Return the (x, y) coordinate for the center point of the cell that contains the specified text.  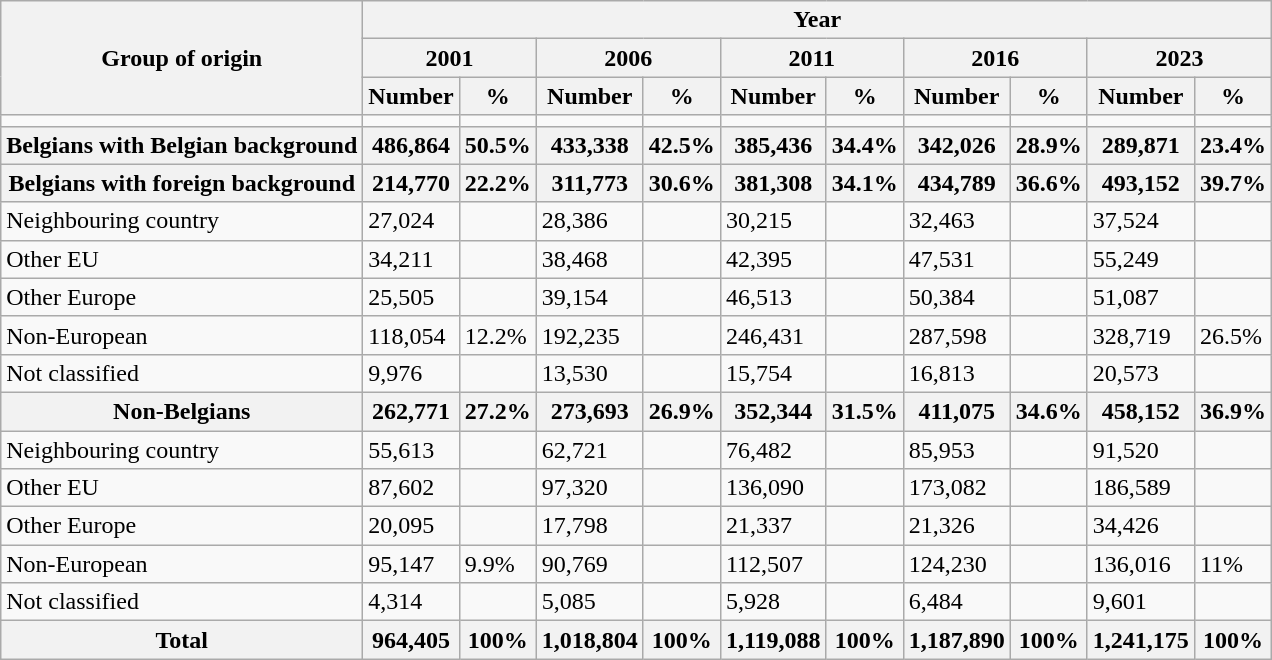
95,147 (411, 564)
342,026 (956, 145)
434,789 (956, 183)
34.1% (864, 183)
26.9% (682, 411)
15,754 (773, 373)
37,524 (1140, 221)
Belgians with Belgian background (182, 145)
112,507 (773, 564)
2011 (812, 58)
51,087 (1140, 297)
28.9% (1048, 145)
352,344 (773, 411)
411,075 (956, 411)
289,871 (1140, 145)
21,326 (956, 526)
34.6% (1048, 411)
22.2% (498, 183)
9.9% (498, 564)
Non-Belgians (182, 411)
1,241,175 (1140, 640)
28,386 (590, 221)
11% (1232, 564)
2016 (995, 58)
38,468 (590, 259)
34.4% (864, 145)
9,601 (1140, 602)
6,484 (956, 602)
97,320 (590, 488)
246,431 (773, 335)
2006 (628, 58)
118,054 (411, 335)
433,338 (590, 145)
36.6% (1048, 183)
17,798 (590, 526)
Total (182, 640)
30.6% (682, 183)
311,773 (590, 183)
5,085 (590, 602)
39.7% (1232, 183)
1,187,890 (956, 640)
39,154 (590, 297)
136,016 (1140, 564)
20,095 (411, 526)
2023 (1179, 58)
Year (818, 20)
46,513 (773, 297)
12.2% (498, 335)
50,384 (956, 297)
1,018,804 (590, 640)
87,602 (411, 488)
1,119,088 (773, 640)
192,235 (590, 335)
4,314 (411, 602)
76,482 (773, 449)
214,770 (411, 183)
36.9% (1232, 411)
964,405 (411, 640)
273,693 (590, 411)
34,426 (1140, 526)
2001 (450, 58)
34,211 (411, 259)
27,024 (411, 221)
20,573 (1140, 373)
5,928 (773, 602)
493,152 (1140, 183)
Belgians with foreign background (182, 183)
458,152 (1140, 411)
186,589 (1140, 488)
124,230 (956, 564)
32,463 (956, 221)
23.4% (1232, 145)
21,337 (773, 526)
Group of origin (182, 58)
385,436 (773, 145)
47,531 (956, 259)
16,813 (956, 373)
26.5% (1232, 335)
30,215 (773, 221)
9,976 (411, 373)
85,953 (956, 449)
328,719 (1140, 335)
25,505 (411, 297)
13,530 (590, 373)
90,769 (590, 564)
27.2% (498, 411)
55,249 (1140, 259)
287,598 (956, 335)
50.5% (498, 145)
381,308 (773, 183)
262,771 (411, 411)
62,721 (590, 449)
486,864 (411, 145)
136,090 (773, 488)
55,613 (411, 449)
173,082 (956, 488)
91,520 (1140, 449)
42,395 (773, 259)
31.5% (864, 411)
42.5% (682, 145)
